From the cell containing the given text, extract its center point as (X, Y) coordinate. 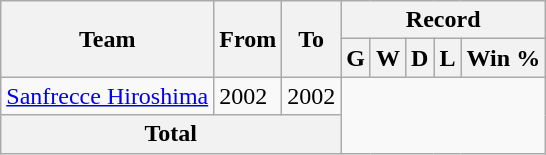
To (312, 39)
Sanfrecce Hiroshima (108, 96)
Team (108, 39)
L (448, 58)
Win % (504, 58)
D (420, 58)
Total (171, 134)
From (248, 39)
Record (444, 20)
W (388, 58)
G (356, 58)
